Extract the [x, y] coordinate from the center of the cell holding the provided text.  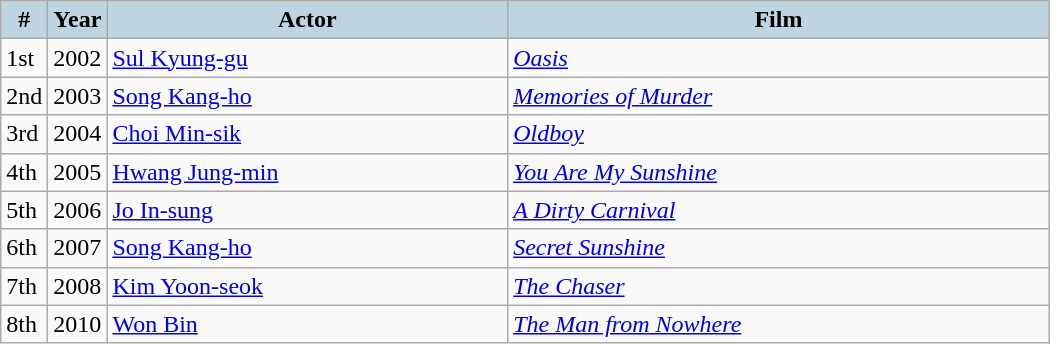
2008 [78, 286]
Sul Kyung-gu [308, 58]
2010 [78, 324]
Choi Min-sik [308, 134]
8th [24, 324]
Kim Yoon-seok [308, 286]
Secret Sunshine [779, 248]
1st [24, 58]
A Dirty Carnival [779, 210]
Memories of Murder [779, 96]
Oasis [779, 58]
Won Bin [308, 324]
2004 [78, 134]
# [24, 20]
2nd [24, 96]
3rd [24, 134]
2007 [78, 248]
2003 [78, 96]
2005 [78, 172]
2006 [78, 210]
You Are My Sunshine [779, 172]
2002 [78, 58]
Jo In-sung [308, 210]
Year [78, 20]
The Man from Nowhere [779, 324]
6th [24, 248]
5th [24, 210]
7th [24, 286]
The Chaser [779, 286]
Film [779, 20]
Oldboy [779, 134]
4th [24, 172]
Actor [308, 20]
Hwang Jung-min [308, 172]
